Return [X, Y] of the center of cell containing provided text 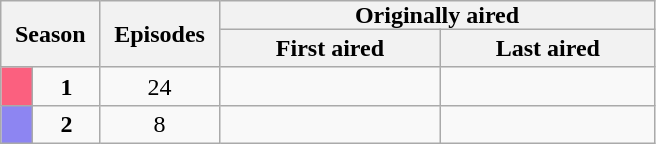
Episodes [160, 34]
Season [50, 34]
Last aired [548, 48]
2 [66, 124]
8 [160, 124]
First aired [330, 48]
Originally aired [437, 15]
1 [66, 86]
24 [160, 86]
